Extract the [X, Y] coordinate from the center of the cell holding the provided text.  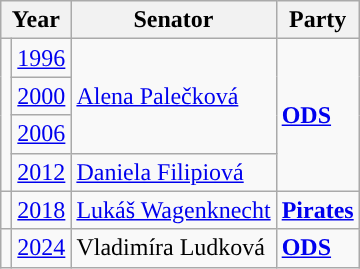
Alena Palečková [174, 96]
2012 [42, 172]
Vladimíra Ludková [174, 248]
Year [36, 20]
2024 [42, 248]
2018 [42, 210]
2006 [42, 134]
Daniela Filipiová [174, 172]
Party [318, 20]
Lukáš Wagenknecht [174, 210]
Senator [174, 20]
1996 [42, 58]
Pirates [318, 210]
2000 [42, 96]
